For the text-containing cell, return its midpoint in (x, y) coordinate format. 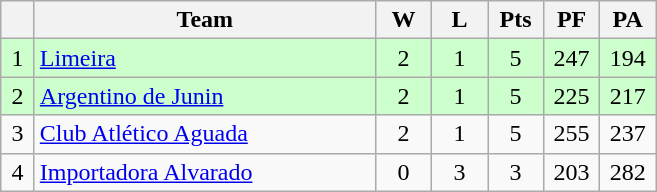
L (459, 20)
PA (628, 20)
Team (204, 20)
Argentino de Junin (204, 96)
Limeira (204, 58)
282 (628, 172)
Importadora Alvarado (204, 172)
194 (628, 58)
225 (572, 96)
217 (628, 96)
Club Atlético Aguada (204, 134)
0 (403, 172)
237 (628, 134)
247 (572, 58)
255 (572, 134)
PF (572, 20)
W (403, 20)
4 (18, 172)
203 (572, 172)
Pts (516, 20)
